Determine the (X, Y) coordinate at the center of the cell enclosing the given text.  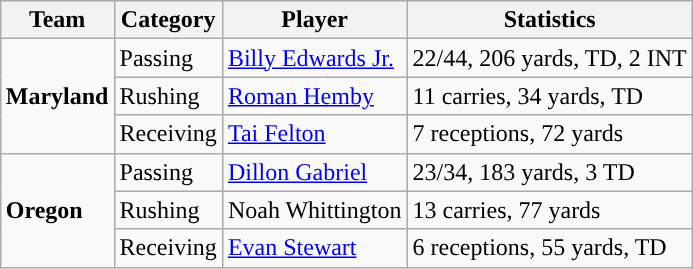
Dillon Gabriel (314, 172)
11 carries, 34 yards, TD (550, 96)
23/34, 183 yards, 3 TD (550, 172)
Statistics (550, 20)
Roman Hemby (314, 96)
Category (168, 20)
6 receptions, 55 yards, TD (550, 248)
22/44, 206 yards, TD, 2 INT (550, 58)
13 carries, 77 yards (550, 210)
Evan Stewart (314, 248)
Noah Whittington (314, 210)
Team (57, 20)
Player (314, 20)
7 receptions, 72 yards (550, 134)
Billy Edwards Jr. (314, 58)
Oregon (57, 210)
Tai Felton (314, 134)
Maryland (57, 96)
